Identify which cell holds the provided text, then report its [x, y] central coordinate. 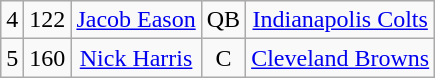
160 [48, 58]
Indianapolis Colts [340, 20]
QB [223, 20]
4 [12, 20]
Cleveland Browns [340, 58]
5 [12, 58]
C [223, 58]
Nick Harris [136, 58]
122 [48, 20]
Jacob Eason [136, 20]
